Output the (x, y) coordinate of the center of the cell containing the given text.  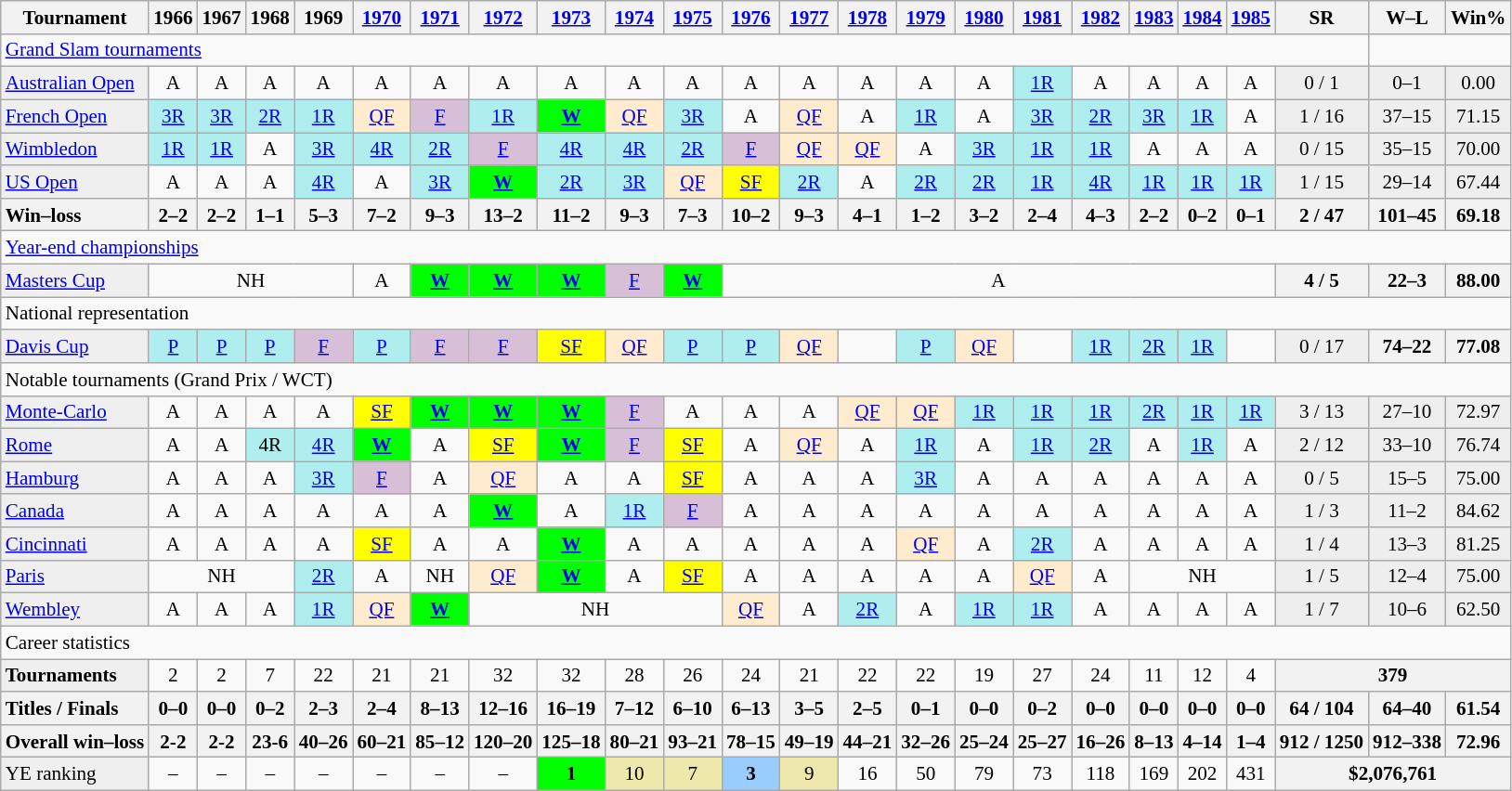
69.18 (1479, 214)
Australian Open (75, 84)
1–1 (270, 214)
1969 (323, 17)
2–5 (867, 707)
Cincinnati (75, 544)
Notable tournaments (Grand Prix / WCT) (756, 379)
79 (984, 774)
22–3 (1407, 280)
6–13 (750, 707)
1–2 (925, 214)
61.54 (1479, 707)
7–12 (635, 707)
13–2 (503, 214)
7–2 (383, 214)
16–19 (570, 707)
169 (1154, 774)
84.62 (1479, 511)
64 / 104 (1322, 707)
1984 (1202, 17)
Career statistics (756, 642)
15–5 (1407, 477)
2 / 12 (1322, 446)
64–40 (1407, 707)
70.00 (1479, 149)
1982 (1101, 17)
62.50 (1479, 609)
Canada (75, 511)
3 / 13 (1322, 412)
1 / 3 (1322, 511)
Win% (1479, 17)
81.25 (1479, 544)
1978 (867, 17)
$2,076,761 (1393, 774)
Rome (75, 446)
0 / 1 (1322, 84)
3–5 (810, 707)
33–10 (1407, 446)
5–3 (323, 214)
49–19 (810, 741)
W–L (1407, 17)
35–15 (1407, 149)
50 (925, 774)
4 (1251, 676)
1983 (1154, 17)
44–21 (867, 741)
101–45 (1407, 214)
10–2 (750, 214)
Titles / Finals (75, 707)
202 (1202, 774)
125–18 (570, 741)
0 / 5 (1322, 477)
4 / 5 (1322, 280)
72.96 (1479, 741)
60–21 (383, 741)
1972 (503, 17)
Overall win–loss (75, 741)
1 / 4 (1322, 544)
0.00 (1479, 84)
6–10 (693, 707)
4–3 (1101, 214)
3–2 (984, 214)
Tournaments (75, 676)
1985 (1251, 17)
73 (1042, 774)
Grand Slam tournaments (684, 50)
1966 (173, 17)
1 / 15 (1322, 182)
16–26 (1101, 741)
11 (1154, 676)
1977 (810, 17)
13–3 (1407, 544)
1 / 5 (1322, 576)
32–26 (925, 741)
1 / 7 (1322, 609)
Davis Cup (75, 345)
1976 (750, 17)
12–4 (1407, 576)
4–14 (1202, 741)
1970 (383, 17)
27–10 (1407, 412)
1974 (635, 17)
3 (750, 774)
2 / 47 (1322, 214)
0 / 17 (1322, 345)
118 (1101, 774)
16 (867, 774)
French Open (75, 115)
379 (1393, 676)
Tournament (75, 17)
1 (570, 774)
Paris (75, 576)
10 (635, 774)
40–26 (323, 741)
912 / 1250 (1322, 741)
37–15 (1407, 115)
26 (693, 676)
431 (1251, 774)
77.08 (1479, 345)
2–3 (323, 707)
29–14 (1407, 182)
1973 (570, 17)
93–21 (693, 741)
YE ranking (75, 774)
1 / 16 (1322, 115)
1971 (440, 17)
71.15 (1479, 115)
1968 (270, 17)
120–20 (503, 741)
Masters Cup (75, 280)
US Open (75, 182)
19 (984, 676)
7–3 (693, 214)
9 (810, 774)
88.00 (1479, 280)
12 (1202, 676)
4–1 (867, 214)
1981 (1042, 17)
1–4 (1251, 741)
78–15 (750, 741)
23-6 (270, 741)
1975 (693, 17)
72.97 (1479, 412)
0 / 15 (1322, 149)
80–21 (635, 741)
74–22 (1407, 345)
28 (635, 676)
10–6 (1407, 609)
Year-end championships (756, 247)
25–27 (1042, 741)
Wimbledon (75, 149)
25–24 (984, 741)
1967 (221, 17)
Wembley (75, 609)
Win–loss (75, 214)
Hamburg (75, 477)
76.74 (1479, 446)
67.44 (1479, 182)
SR (1322, 17)
912–338 (1407, 741)
27 (1042, 676)
Monte-Carlo (75, 412)
1979 (925, 17)
1980 (984, 17)
12–16 (503, 707)
National representation (756, 314)
85–12 (440, 741)
